Scan for the cell matching the given text and deliver its (x, y) coordinate at center. 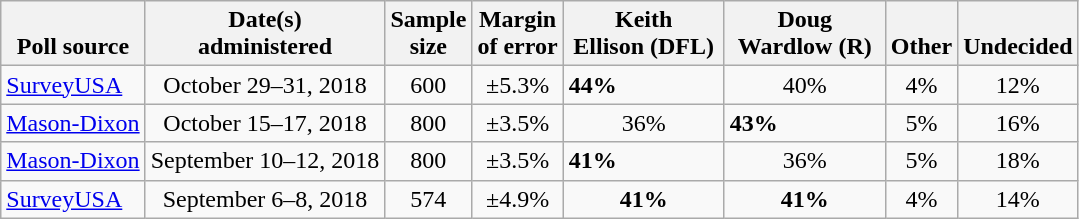
43% (804, 123)
16% (1018, 123)
DougWardlow (R) (804, 34)
12% (1018, 85)
October 15–17, 2018 (265, 123)
14% (1018, 199)
Undecided (1018, 34)
Marginof error (518, 34)
±5.3% (518, 85)
KeithEllison (DFL) (644, 34)
Other (921, 34)
October 29–31, 2018 (265, 85)
18% (1018, 161)
Date(s)administered (265, 34)
574 (428, 199)
Samplesize (428, 34)
44% (644, 85)
September 10–12, 2018 (265, 161)
40% (804, 85)
±4.9% (518, 199)
September 6–8, 2018 (265, 199)
600 (428, 85)
Poll source (73, 34)
